Determine the [x, y] coordinate at the center of the cell enclosing the given text.  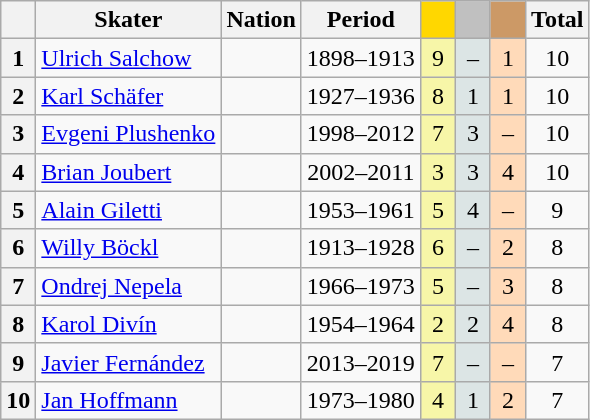
1953–1961 [360, 210]
Skater [128, 20]
1954–1964 [360, 324]
Karl Schäfer [128, 96]
1913–1928 [360, 248]
Javier Fernández [128, 362]
Alain Giletti [128, 210]
1998–2012 [360, 134]
Willy Böckl [128, 248]
2002–2011 [360, 172]
Jan Hoffmann [128, 400]
1973–1980 [360, 400]
Evgeni Plushenko [128, 134]
Brian Joubert [128, 172]
Period [360, 20]
Karol Divín [128, 324]
1966–1973 [360, 286]
Total [558, 20]
Ulrich Salchow [128, 58]
Ondrej Nepela [128, 286]
1898–1913 [360, 58]
2013–2019 [360, 362]
1927–1936 [360, 96]
Nation [261, 20]
